Detect which cell encompasses the target text, then output its (X, Y) center coordinate. 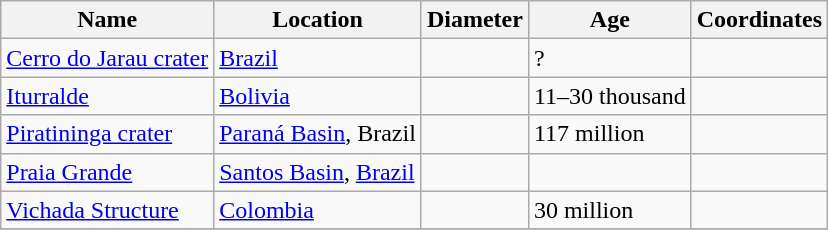
Cerro do Jarau crater (108, 58)
Paraná Basin, Brazil (318, 134)
11–30 thousand (610, 96)
Age (610, 20)
Santos Basin, Brazil (318, 172)
Name (108, 20)
Piratininga crater (108, 134)
Iturralde (108, 96)
Bolivia (318, 96)
30 million (610, 210)
? (610, 58)
Coordinates (759, 20)
Location (318, 20)
Vichada Structure (108, 210)
Colombia (318, 210)
Diameter (474, 20)
Praia Grande (108, 172)
117 million (610, 134)
Brazil (318, 58)
